From the cell containing the given text, extract its center point as (X, Y) coordinate. 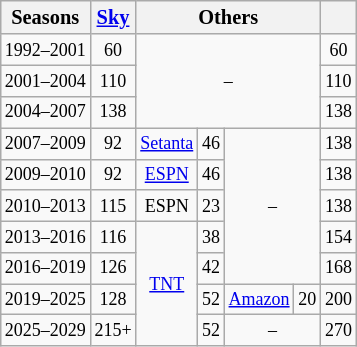
128 (113, 300)
154 (339, 236)
42 (212, 268)
2001–2004 (45, 82)
20 (308, 300)
Setanta (167, 144)
116 (113, 236)
270 (339, 330)
38 (212, 236)
TNT (167, 284)
Sky (113, 18)
200 (339, 300)
215+ (113, 330)
2004–2007 (45, 112)
1992–2001 (45, 50)
2009–2010 (45, 174)
2019–2025 (45, 300)
115 (113, 206)
2013–2016 (45, 236)
Others (228, 18)
2025–2029 (45, 330)
168 (339, 268)
23 (212, 206)
Seasons (45, 18)
Amazon (259, 300)
2010–2013 (45, 206)
126 (113, 268)
2016–2019 (45, 268)
2007–2009 (45, 144)
